Scan for the cell matching the given text and deliver its [X, Y] coordinate at center. 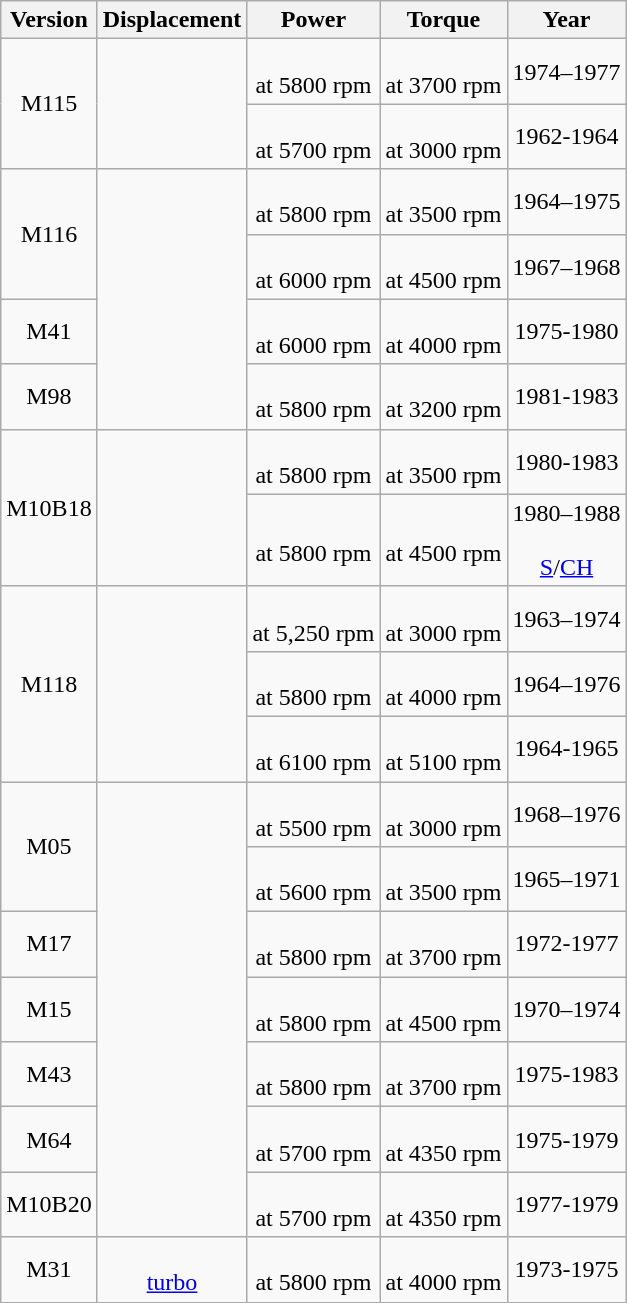
1968–1976 [566, 814]
M31 [49, 1270]
Year [566, 20]
M17 [49, 944]
at 5,250 rpm [314, 618]
M15 [49, 1010]
at 5100 rpm [444, 748]
turbo [172, 1270]
1970–1974 [566, 1010]
at 5500 rpm [314, 814]
M98 [49, 396]
1977-1979 [566, 1204]
1975-1983 [566, 1074]
1972-1977 [566, 944]
M10B20 [49, 1204]
1964–1976 [566, 684]
Power [314, 20]
1964–1975 [566, 202]
M116 [49, 234]
M41 [49, 332]
M10B18 [49, 508]
1963–1974 [566, 618]
M05 [49, 847]
1980–1988S/CH [566, 540]
1980-1983 [566, 462]
1975-1979 [566, 1140]
1974–1977 [566, 72]
M115 [49, 104]
1967–1968 [566, 266]
1965–1971 [566, 880]
M64 [49, 1140]
1964-1965 [566, 748]
M43 [49, 1074]
at 3200 rpm [444, 396]
1981-1983 [566, 396]
M118 [49, 684]
Version [49, 20]
at 6100 rpm [314, 748]
Displacement [172, 20]
Torque [444, 20]
1973-1975 [566, 1270]
at 5600 rpm [314, 880]
1962-1964 [566, 136]
1975-1980 [566, 332]
